Detect which cell encompasses the target text, then output its [x, y] center coordinate. 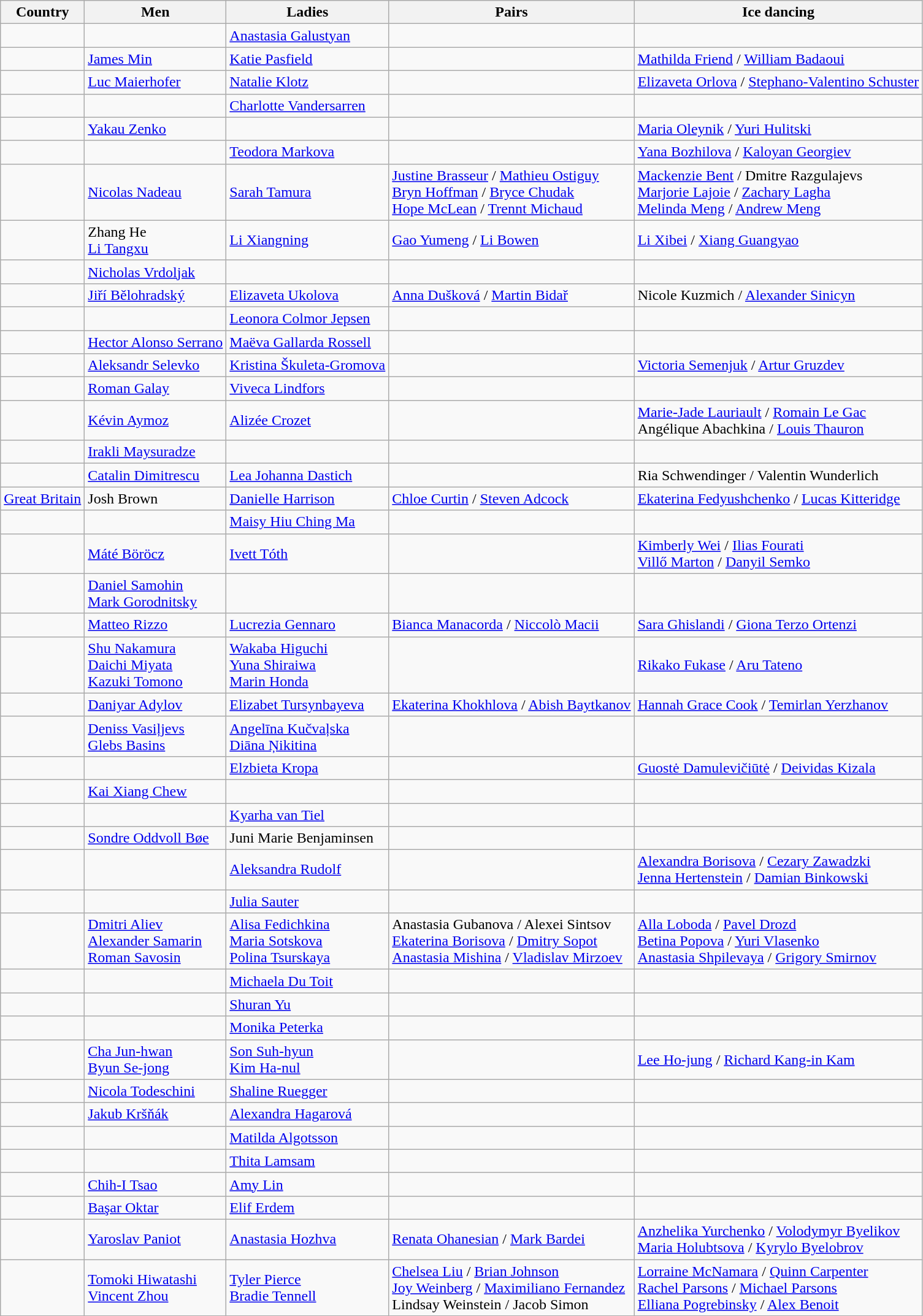
Great Britain [43, 499]
Kyarha van Tiel [308, 815]
Elizaveta Orlova / Stephano-Valentino Schuster [778, 82]
Justine Brasseur / Mathieu Ostiguy Bryn Hoffman / Bryce Chudak Hope McLean / Trennt Michaud [511, 192]
Yana Bozhilova / Kaloyan Georgiev [778, 152]
Li Xibei / Xiang Guangyao [778, 240]
Anastasia Galustyan [308, 36]
Deniss Vasiļjevs Glebs Basins [156, 736]
Cha Jun-hwan Byun Se-jong [156, 1060]
Leonora Colmor Jepsen [308, 318]
Kai Xiang Chew [156, 791]
Michaela Du Toit [308, 981]
Rikako Fukase / Aru Tateno [778, 665]
Chih-I Tsao [156, 1184]
Ria Schwendinger / Valentin Wunderlich [778, 475]
Jakub Kršňák [156, 1114]
Ice dancing [778, 12]
Lorraine McNamara / Quinn Carpenter Rachel Parsons / Michael Parsons Elliana Pogrebinsky / Alex Benoit [778, 1288]
Pairs [511, 12]
Nicola Todeschini [156, 1091]
Jiří Bělohradský [156, 295]
Maria Oleynik / Yuri Hulitski [778, 129]
Zhang He Li Tangxu [156, 240]
James Min [156, 59]
Hector Alonso Serrano [156, 342]
Bianca Manacorda / Niccolò Macii [511, 625]
Gao Yumeng / Li Bowen [511, 240]
Danielle Harrison [308, 499]
Anastasia Hozhva [308, 1239]
Nicolas Nadeau [156, 192]
Anzhelika Yurchenko / Volodymyr Byelikov Maria Holubtsova / Kyrylo Byelobrov [778, 1239]
Anastasia Gubanova / Alexei Sintsov Ekaterina Borisova / Dmitry Sopot Anastasia Mishina / Vladislav Mirzoev [511, 941]
Nicholas Vrdoljak [156, 272]
Aleksandr Selevko [156, 365]
Ekaterina Fedyushchenko / Lucas Kitteridge [778, 499]
Teodora Markova [308, 152]
Alizée Crozet [308, 421]
Elif Erdem [308, 1207]
Li Xiangning [308, 240]
Lucrezia Gennaro [308, 625]
Renata Ohanesian / Mark Bardei [511, 1239]
Viveca Lindfors [308, 389]
Thita Lamsam [308, 1161]
Shuran Yu [308, 1004]
Daniyar Adylov [156, 705]
Amy Lin [308, 1184]
Lea Johanna Dastich [308, 475]
Charlotte Vandersarren [308, 105]
Tyler Pierce Bradie Tennell [308, 1288]
Chloe Curtin / Steven Adcock [511, 499]
Maisy Hiu Ching Ma [308, 522]
Sondre Oddvoll Bøe [156, 838]
Alexandra Borisova / Cezary Zawadzki Jenna Hertenstein / Damian Binkowski [778, 870]
Alexandra Hagarová [308, 1114]
Kimberly Wei / Ilias Fourati Villő Marton / Danyil Semko [778, 553]
Katie Pasfield [308, 59]
Kristina Škuleta-Gromova [308, 365]
Kévin Aymoz [156, 421]
Wakaba Higuchi Yuna Shiraiwa Marin Honda [308, 665]
Juni Marie Benjaminsen [308, 838]
Luc Maierhofer [156, 82]
Ivett Tóth [308, 553]
Aleksandra Rudolf [308, 870]
Marie-Jade Lauriault / Romain Le Gac Angélique Abachkina / Louis Thauron [778, 421]
Angelīna Kučvaļska Diāna Ņikitina [308, 736]
Mackenzie Bent / Dmitre Razgulajevs Marjorie Lajoie / Zachary Lagha Melinda Meng / Andrew Meng [778, 192]
Sara Ghislandi / Giona Terzo Ortenzi [778, 625]
Roman Galay [156, 389]
Matteo Rizzo [156, 625]
Tomoki Hiwatashi Vincent Zhou [156, 1288]
Elizabet Tursynbayeva [308, 705]
Daniel Samohin Mark Gorodnitsky [156, 594]
Maëva Gallarda Rossell [308, 342]
Alisa Fedichkina Maria Sotskova Polina Tsurskaya [308, 941]
Monika Peterka [308, 1028]
Matilda Algotsson [308, 1138]
Son Suh-hyun Kim Ha-nul [308, 1060]
Sarah Tamura [308, 192]
Başar Oktar [156, 1207]
Yakau Zenko [156, 129]
Anna Dušková / Martin Bidař [511, 295]
Josh Brown [156, 499]
Chelsea Liu / Brian Johnson Joy Weinberg / Maximiliano Fernandez Lindsay Weinstein / Jacob Simon [511, 1288]
Elizaveta Ukolova [308, 295]
Mathilda Friend / William Badaoui [778, 59]
Alla Loboda / Pavel Drozd Betina Popova / Yuri Vlasenko Anastasia Shpilevaya / Grigory Smirnov [778, 941]
Country [43, 12]
Lee Ho-jung / Richard Kang-in Kam [778, 1060]
Men [156, 12]
Elzbieta Kropa [308, 768]
Irakli Maysuradze [156, 452]
Victoria Semenjuk / Artur Gruzdev [778, 365]
Julia Sauter [308, 901]
Ekaterina Khokhlova / Abish Baytkanov [511, 705]
Shaline Ruegger [308, 1091]
Dmitri Aliev Alexander Samarin Roman Savosin [156, 941]
Yaroslav Paniot [156, 1239]
Shu Nakamura Daichi Miyata Kazuki Tomono [156, 665]
Ladies [308, 12]
Máté Böröcz [156, 553]
Nicole Kuzmich / Alexander Sinicyn [778, 295]
Natalie Klotz [308, 82]
Guostė Damulevičiūtė / Deividas Kizala [778, 768]
Hannah Grace Cook / Temirlan Yerzhanov [778, 705]
Catalin Dimitrescu [156, 475]
